Provide the [x, y] coordinate of the cell's center where the given text is located.  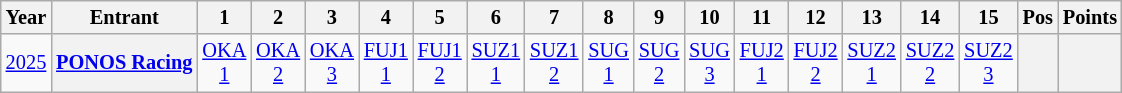
9 [659, 17]
OKA1 [224, 63]
8 [608, 17]
14 [930, 17]
OKA2 [278, 63]
13 [871, 17]
FUJ22 [816, 63]
2025 [26, 63]
10 [709, 17]
4 [386, 17]
12 [816, 17]
SUZ21 [871, 63]
1 [224, 17]
5 [440, 17]
FUJ11 [386, 63]
PONOS Racing [124, 63]
SUZ23 [988, 63]
7 [554, 17]
6 [496, 17]
Year [26, 17]
SUG3 [709, 63]
15 [988, 17]
Entrant [124, 17]
11 [762, 17]
SUZ11 [496, 63]
SUZ22 [930, 63]
OKA3 [332, 63]
FUJ12 [440, 63]
2 [278, 17]
Pos [1038, 17]
3 [332, 17]
FUJ21 [762, 63]
SUZ12 [554, 63]
Points [1090, 17]
SUG2 [659, 63]
SUG1 [608, 63]
